Return the [X, Y] coordinate for the center point of the cell that contains the specified text.  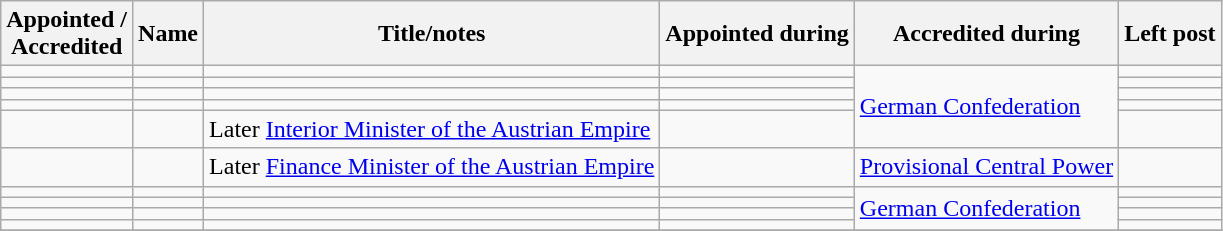
Later Interior Minister of the Austrian Empire [432, 129]
Appointed during [757, 34]
Title/notes [432, 34]
Name [168, 34]
Left post [1170, 34]
Provisional Central Power [986, 167]
Accredited during [986, 34]
Later Finance Minister of the Austrian Empire [432, 167]
Appointed / Accredited [67, 34]
